Provide the (X, Y) coordinate of the cell's center where the given text is located.  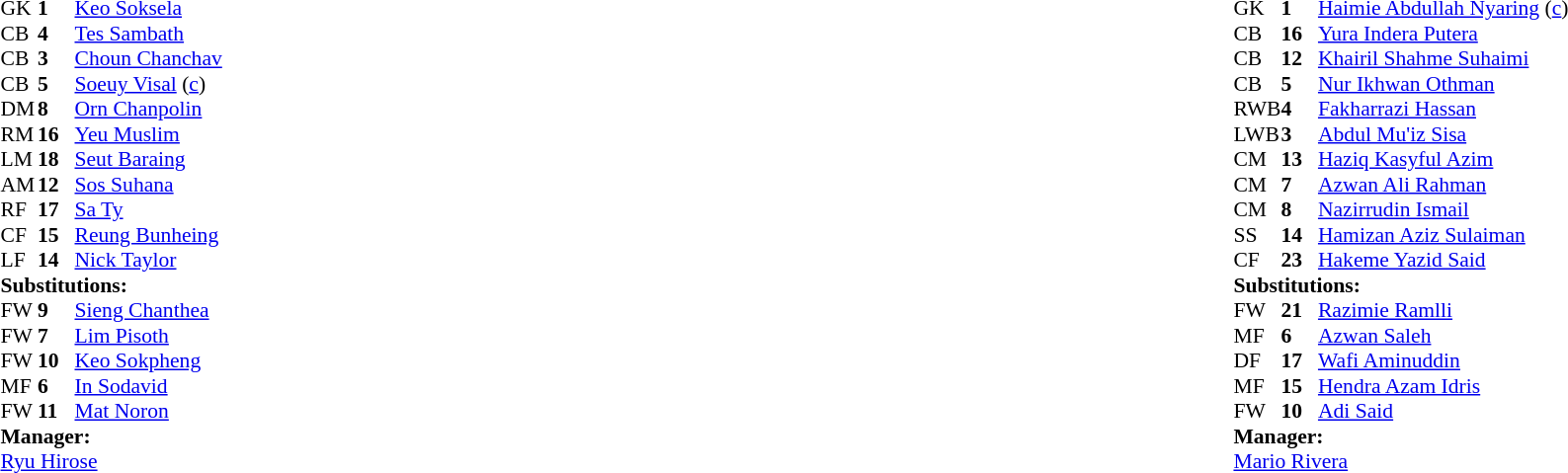
LF (19, 260)
Sos Suhana (148, 185)
DM (19, 110)
LWB (1257, 134)
LM (19, 159)
AM (19, 185)
Sieng Chanthea (148, 311)
RM (19, 134)
Nick Taylor (148, 260)
Tes Sambath (148, 34)
RWB (1257, 110)
21 (1299, 311)
11 (56, 412)
Sa Ty (148, 210)
Yeu Muslim (148, 134)
RF (19, 210)
Lim Pisoth (148, 336)
In Sodavid (148, 386)
Reung Bunheing (148, 235)
Orn Chanpolin (148, 110)
18 (56, 159)
Choun Chanchav (148, 58)
9 (56, 311)
Mat Noron (148, 412)
SS (1257, 235)
DF (1257, 360)
Keo Sokpheng (148, 360)
23 (1299, 260)
Soeuy Visal (c) (148, 84)
Seut Baraing (148, 159)
13 (1299, 159)
